Capture the cell that displays the provided text and extract its [x, y] central coordinate. 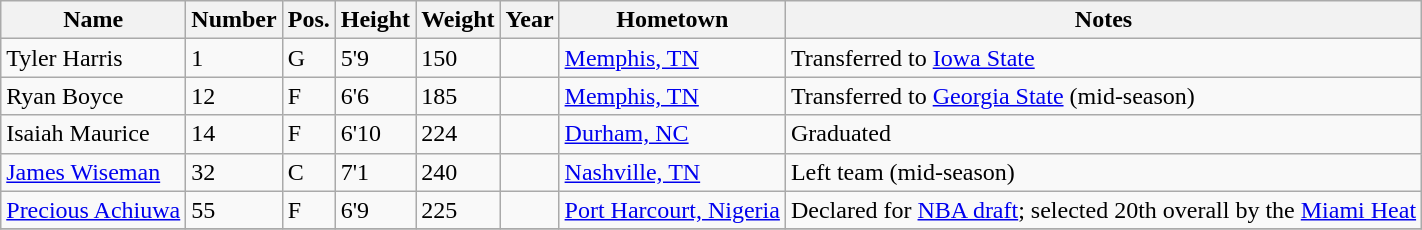
12 [234, 96]
Declared for NBA draft; selected 20th overall by the Miami Heat [1103, 210]
5'9 [375, 58]
Port Harcourt, Nigeria [672, 210]
55 [234, 210]
Tyler Harris [94, 58]
James Wiseman [94, 172]
Durham, NC [672, 134]
7'1 [375, 172]
Hometown [672, 20]
240 [458, 172]
Nashville, TN [672, 172]
14 [234, 134]
Notes [1103, 20]
G [308, 58]
Graduated [1103, 134]
Isaiah Maurice [94, 134]
6'9 [375, 210]
Number [234, 20]
32 [234, 172]
Ryan Boyce [94, 96]
150 [458, 58]
185 [458, 96]
224 [458, 134]
Height [375, 20]
225 [458, 210]
Transferred to Georgia State (mid-season) [1103, 96]
Name [94, 20]
6'6 [375, 96]
6'10 [375, 134]
1 [234, 58]
Year [530, 20]
Pos. [308, 20]
C [308, 172]
Precious Achiuwa [94, 210]
Transferred to Iowa State [1103, 58]
Weight [458, 20]
Left team (mid-season) [1103, 172]
